Detect which cell encompasses the target text, then output its (x, y) center coordinate. 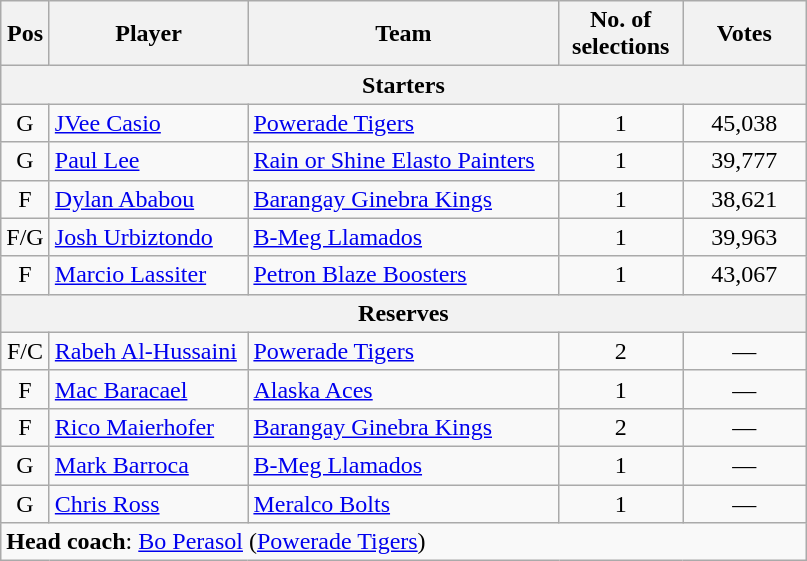
Marcio Lassiter (148, 275)
Alaska Aces (404, 389)
Starters (404, 85)
39,777 (744, 161)
Rain or Shine Elasto Painters (404, 161)
Rico Maierhofer (148, 427)
Meralco Bolts (404, 503)
43,067 (744, 275)
Rabeh Al-Hussaini (148, 351)
45,038 (744, 123)
No. of selections (621, 34)
38,621 (744, 199)
Paul Lee (148, 161)
Player (148, 34)
Mark Barroca (148, 465)
F/C (26, 351)
F/G (26, 237)
Petron Blaze Boosters (404, 275)
JVee Casio (148, 123)
Mac Baracael (148, 389)
Dylan Ababou (148, 199)
Reserves (404, 313)
Head coach: Bo Perasol (Powerade Tigers) (404, 542)
Pos (26, 34)
Chris Ross (148, 503)
Josh Urbiztondo (148, 237)
Team (404, 34)
Votes (744, 34)
39,963 (744, 237)
